Identify which cell holds the provided text, then report its [x, y] central coordinate. 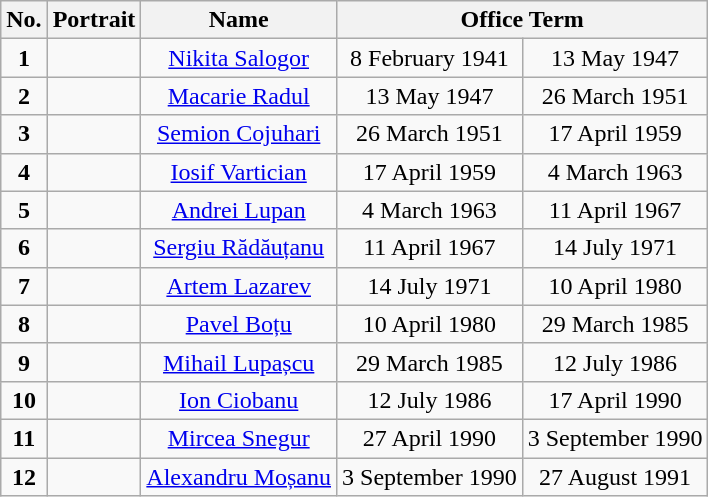
Mircea Snegur [239, 438]
2 [24, 96]
17 April 1990 [615, 400]
Macarie Radul [239, 96]
Mihail Lupașcu [239, 362]
Portrait [94, 20]
9 [24, 362]
5 [24, 210]
3 [24, 134]
Name [239, 20]
Nikita Salogor [239, 58]
Iosif Vartician [239, 172]
Sergiu Rădăuțanu [239, 248]
7 [24, 286]
8 [24, 324]
10 [24, 400]
1 [24, 58]
6 [24, 248]
Andrei Lupan [239, 210]
No. [24, 20]
Semion Cojuhari [239, 134]
Ion Ciobanu [239, 400]
12 [24, 477]
Artem Lazarev [239, 286]
27 April 1990 [430, 438]
Office Term [522, 20]
Alexandru Moșanu [239, 477]
27 August 1991 [615, 477]
11 [24, 438]
8 February 1941 [430, 58]
Pavel Boțu [239, 324]
4 [24, 172]
